Find where the given text appears and provide that cell's center as (X, Y) coordinate. 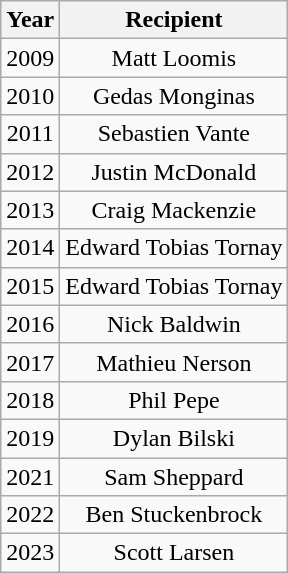
2022 (30, 515)
2018 (30, 400)
Recipient (174, 20)
Dylan Bilski (174, 438)
2019 (30, 438)
2014 (30, 248)
2023 (30, 553)
Craig Mackenzie (174, 210)
Phil Pepe (174, 400)
Mathieu Nerson (174, 362)
Sam Sheppard (174, 477)
2016 (30, 324)
Matt Loomis (174, 58)
2009 (30, 58)
Gedas Monginas (174, 96)
2015 (30, 286)
Justin McDonald (174, 172)
Scott Larsen (174, 553)
Nick Baldwin (174, 324)
2012 (30, 172)
2017 (30, 362)
2010 (30, 96)
2021 (30, 477)
2011 (30, 134)
2013 (30, 210)
Ben Stuckenbrock (174, 515)
Sebastien Vante (174, 134)
Year (30, 20)
